Locate the cell with the specified text and output its [X, Y] center coordinate. 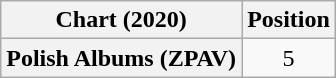
Position [289, 20]
Polish Albums (ZPAV) [122, 58]
Chart (2020) [122, 20]
5 [289, 58]
